Find where the given text appears and provide that cell's center as [x, y] coordinate. 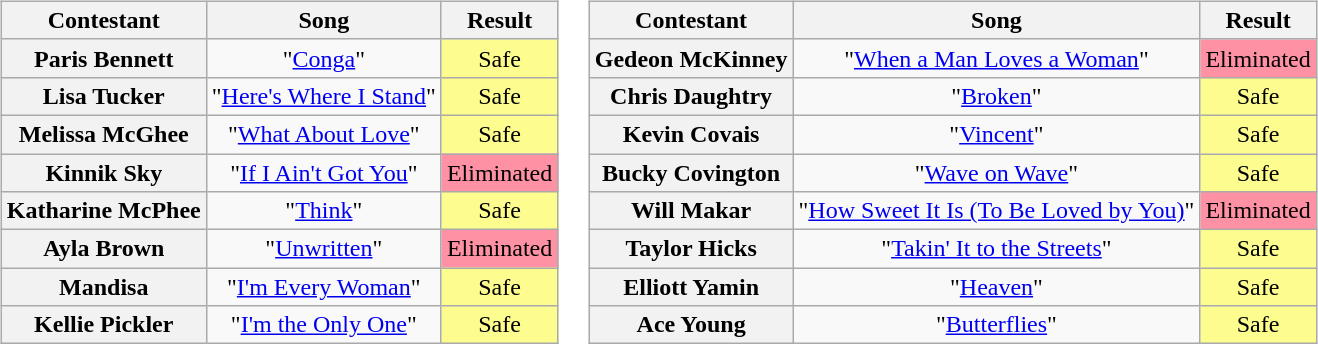
"How Sweet It Is (To Be Loved by You)" [996, 211]
Kellie Pickler [104, 325]
"Wave on Wave" [996, 173]
Ace Young [691, 325]
Kinnik Sky [104, 173]
Will Makar [691, 211]
Katharine McPhee [104, 211]
"Unwritten" [324, 249]
Melissa McGhee [104, 134]
"If I Ain't Got You" [324, 173]
"Heaven" [996, 287]
"Here's Where I Stand" [324, 96]
Taylor Hicks [691, 249]
Bucky Covington [691, 173]
Elliott Yamin [691, 287]
Kevin Covais [691, 134]
Gedeon McKinney [691, 58]
"Butterflies" [996, 325]
"I'm Every Woman" [324, 287]
Lisa Tucker [104, 96]
Chris Daughtry [691, 96]
"Broken" [996, 96]
"Vincent" [996, 134]
"I'm the Only One" [324, 325]
"Conga" [324, 58]
Mandisa [104, 287]
Ayla Brown [104, 249]
"Takin' It to the Streets" [996, 249]
"What About Love" [324, 134]
"When a Man Loves a Woman" [996, 58]
"Think" [324, 211]
Paris Bennett [104, 58]
